Pinpoint the cell where the given text exists, returning its [x, y] midpoint coordinate. 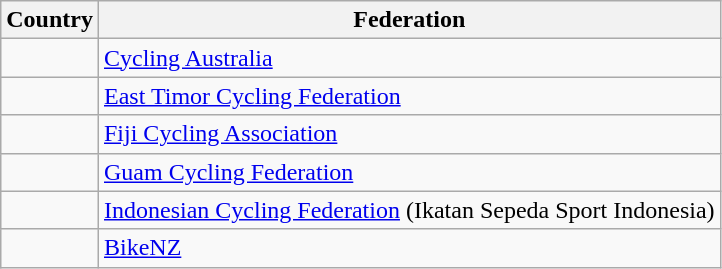
Federation [409, 20]
Country [50, 20]
Guam Cycling Federation [409, 172]
Cycling Australia [409, 58]
Indonesian Cycling Federation (Ikatan Sepeda Sport Indonesia) [409, 210]
BikeNZ [409, 248]
East Timor Cycling Federation [409, 96]
Fiji Cycling Association [409, 134]
